Locate the cell with the specified text and output its (x, y) center coordinate. 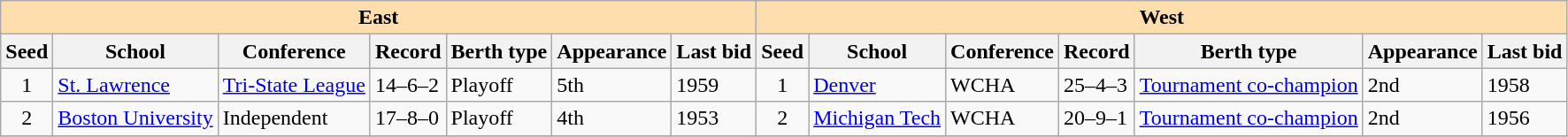
5th (612, 85)
Tri-State League (294, 85)
1956 (1525, 118)
1959 (714, 85)
1958 (1525, 85)
14–6–2 (408, 85)
4th (612, 118)
West (1162, 18)
Independent (294, 118)
Boston University (135, 118)
25–4–3 (1096, 85)
Michigan Tech (878, 118)
East (379, 18)
1953 (714, 118)
St. Lawrence (135, 85)
17–8–0 (408, 118)
20–9–1 (1096, 118)
Denver (878, 85)
